Provide the (x, y) coordinate of the cell's center where the given text is located.  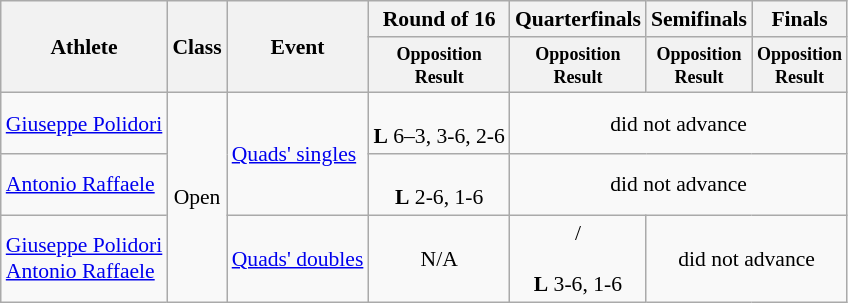
Quarterfinals (578, 19)
Finals (800, 19)
Event (298, 47)
Giuseppe Polidori Antonio Raffaele (84, 258)
N/A (438, 258)
Round of 16 (438, 19)
Open (196, 198)
L 6–3, 3-6, 2-6 (438, 124)
Quads' doubles (298, 258)
/ L 3-6, 1-6 (578, 258)
Athlete (84, 47)
Class (196, 47)
L 2-6, 1-6 (438, 184)
Quads' singles (298, 154)
Antonio Raffaele (84, 184)
Giuseppe Polidori (84, 124)
Semifinals (699, 19)
